Scan for the cell matching the given text and deliver its [x, y] coordinate at center. 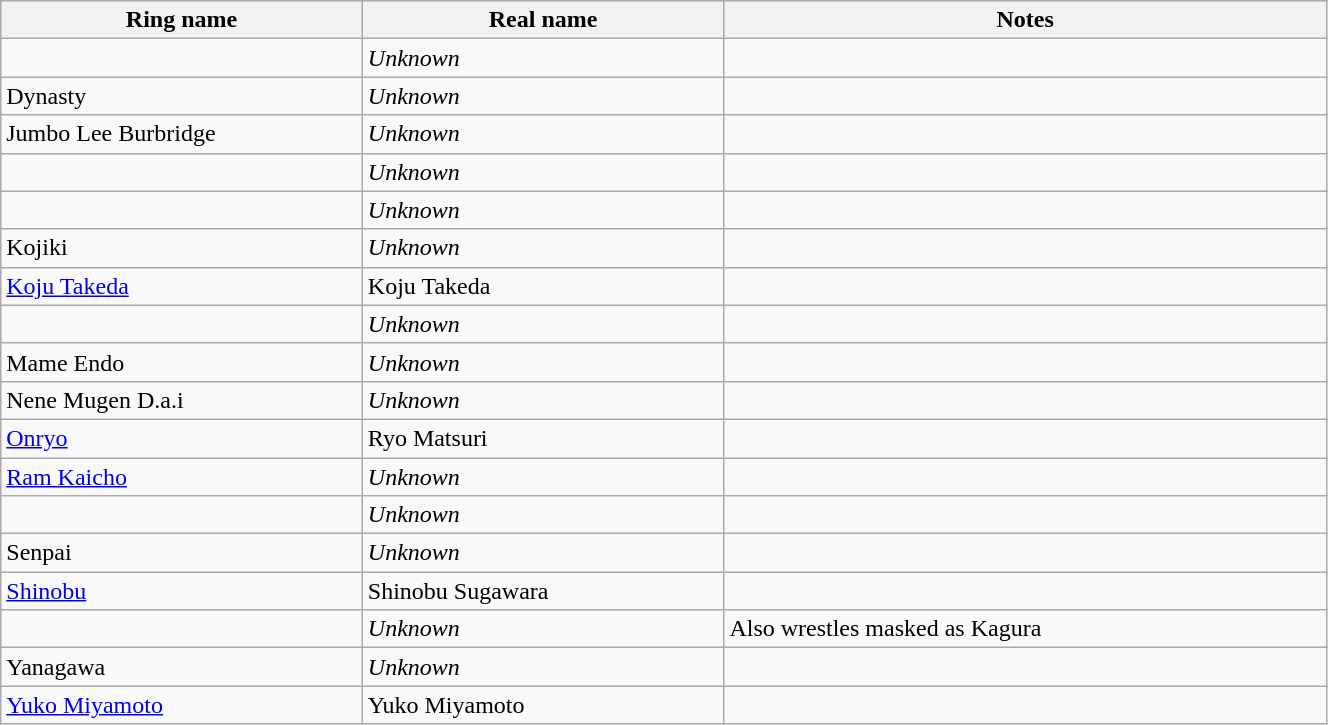
Shinobu Sugawara [543, 591]
Yanagawa [182, 667]
Mame Endo [182, 362]
Shinobu [182, 591]
Notes [1026, 20]
Nene Mugen D.a.i [182, 400]
Real name [543, 20]
Ryo Matsuri [543, 438]
Also wrestles masked as Kagura [1026, 629]
Onryo [182, 438]
Ram Kaicho [182, 477]
Senpai [182, 553]
Ring name [182, 20]
Kojiki [182, 248]
Dynasty [182, 96]
Jumbo Lee Burbridge [182, 134]
